Locate the cell with the specified text and output its [x, y] center coordinate. 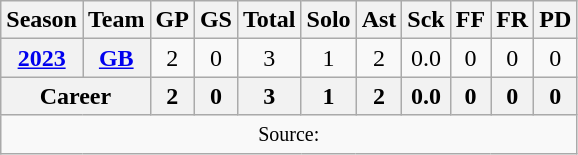
Sck [426, 20]
GS [216, 20]
Ast [379, 20]
Solo [328, 20]
Source: [289, 134]
GB [116, 58]
FR [512, 20]
Team [116, 20]
GP [172, 20]
PD [556, 20]
Total [269, 20]
FF [470, 20]
2023 [42, 58]
Season [42, 20]
Career [76, 96]
